Find where the given text appears and provide that cell's center as [X, Y] coordinate. 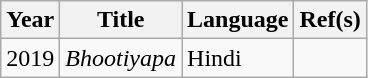
Bhootiyapa [121, 58]
Title [121, 20]
Hindi [238, 58]
Ref(s) [330, 20]
2019 [30, 58]
Year [30, 20]
Language [238, 20]
